Return [X, Y] of the center of cell containing provided text 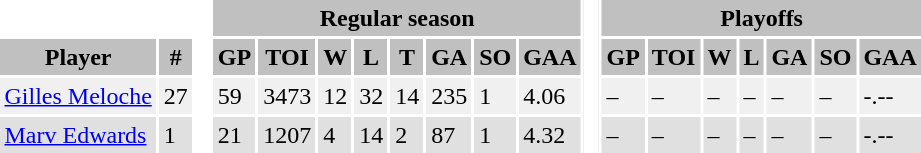
Gilles Meloche [78, 96]
4.32 [550, 135]
1207 [288, 135]
T [408, 57]
Marv Edwards [78, 135]
Playoffs [762, 18]
3473 [288, 96]
27 [176, 96]
235 [450, 96]
12 [336, 96]
4 [336, 135]
59 [234, 96]
32 [372, 96]
87 [450, 135]
Player [78, 57]
21 [234, 135]
# [176, 57]
4.06 [550, 96]
2 [408, 135]
Regular season [397, 18]
